Find where the given text appears and provide that cell's center as [X, Y] coordinate. 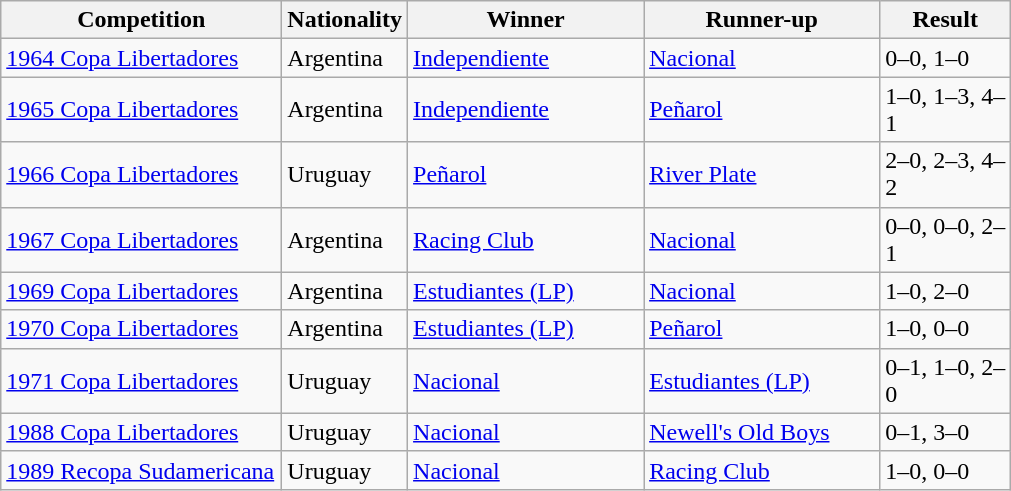
1970 Copa Libertadores [142, 329]
0–1, 3–0 [946, 432]
Winner [526, 20]
0–0, 0–0, 2–1 [946, 240]
1965 Copa Libertadores [142, 110]
1–0, 2–0 [946, 291]
Result [946, 20]
1964 Copa Libertadores [142, 58]
Runner-up [762, 20]
2–0, 2–3, 4–2 [946, 174]
Newell's Old Boys [762, 432]
1–0, 1–3, 4–1 [946, 110]
1967 Copa Libertadores [142, 240]
0–1, 1–0, 2–0 [946, 380]
Competition [142, 20]
0–0, 1–0 [946, 58]
1969 Copa Libertadores [142, 291]
1971 Copa Libertadores [142, 380]
1989 Recopa Sudamericana [142, 470]
Nationality [345, 20]
1966 Copa Libertadores [142, 174]
1988 Copa Libertadores [142, 432]
River Plate [762, 174]
